Output the (X, Y) coordinate of the center of the cell containing the given text.  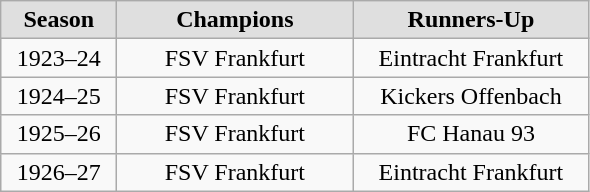
Kickers Offenbach (471, 96)
Runners-Up (471, 20)
1924–25 (59, 96)
1925–26 (59, 134)
Season (59, 20)
FC Hanau 93 (471, 134)
1923–24 (59, 58)
Champions (235, 20)
1926–27 (59, 172)
